For the text-containing cell, return its midpoint in (x, y) coordinate format. 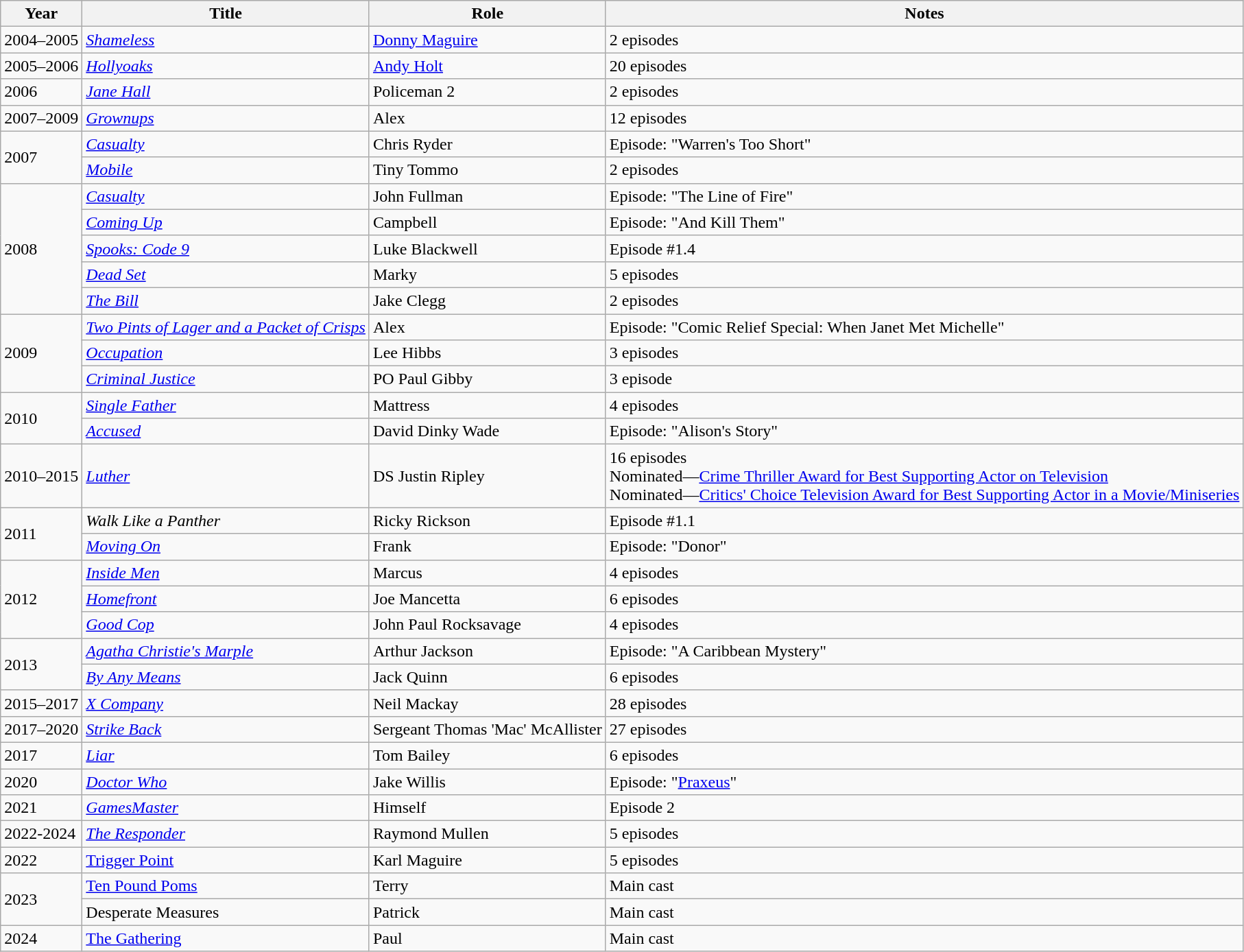
Episode #1.1 (924, 521)
Jake Clegg (487, 300)
Ten Pound Poms (226, 886)
Coming Up (226, 222)
2010–2015 (41, 476)
Policeman 2 (487, 92)
Two Pints of Lager and a Packet of Crisps (226, 327)
Moving On (226, 547)
Episode 2 (924, 808)
Karl Maguire (487, 860)
X Company (226, 703)
Episode: "Praxeus" (924, 781)
Chris Ryder (487, 144)
Episode: "The Line of Fire" (924, 196)
Occupation (226, 353)
Criminal Justice (226, 379)
John Fullman (487, 196)
2024 (41, 938)
Dead Set (226, 274)
2023 (41, 899)
Donny Maguire (487, 40)
2007–2009 (41, 118)
Andy Holt (487, 66)
Year (41, 14)
Accused (226, 431)
Lee Hibbs (487, 353)
Paul (487, 938)
By Any Means (226, 677)
Jane Hall (226, 92)
Ricky Rickson (487, 521)
2008 (41, 248)
Mattress (487, 405)
The Bill (226, 300)
27 episodes (924, 729)
David Dinky Wade (487, 431)
Episode: "A Caribbean Mystery" (924, 651)
Episode #1.4 (924, 248)
GamesMaster (226, 808)
2017 (41, 755)
2009 (41, 353)
The Responder (226, 834)
Himself (487, 808)
Episode: "And Kill Them" (924, 222)
Episode: "Warren's Too Short" (924, 144)
Role (487, 14)
2020 (41, 781)
Marcus (487, 573)
Jack Quinn (487, 677)
2004–2005 (41, 40)
20 episodes (924, 66)
2022-2024 (41, 834)
2005–2006 (41, 66)
Luke Blackwell (487, 248)
Trigger Point (226, 860)
Hollyoaks (226, 66)
Episode: "Comic Relief Special: When Janet Met Michelle" (924, 327)
2021 (41, 808)
Homefront (226, 599)
2012 (41, 599)
3 episode (924, 379)
Doctor Who (226, 781)
Tiny Tommo (487, 170)
Strike Back (226, 729)
PO Paul Gibby (487, 379)
Liar (226, 755)
2022 (41, 860)
2017–2020 (41, 729)
Sergeant Thomas 'Mac' McAllister (487, 729)
Raymond Mullen (487, 834)
2010 (41, 418)
Episode: "Donor" (924, 547)
2007 (41, 157)
Neil Mackay (487, 703)
28 episodes (924, 703)
DS Justin Ripley (487, 476)
Desperate Measures (226, 912)
2006 (41, 92)
2013 (41, 664)
Terry (487, 886)
Grownups (226, 118)
Joe Mancetta (487, 599)
Notes (924, 14)
Episode: "Alison's Story" (924, 431)
Title (226, 14)
John Paul Rocksavage (487, 625)
Shameless (226, 40)
Spooks: Code 9 (226, 248)
Jake Willis (487, 781)
Agatha Christie's Marple (226, 651)
12 episodes (924, 118)
Luther (226, 476)
2015–2017 (41, 703)
Single Father (226, 405)
3 episodes (924, 353)
Mobile (226, 170)
The Gathering (226, 938)
Arthur Jackson (487, 651)
Patrick (487, 912)
Tom Bailey (487, 755)
Marky (487, 274)
2011 (41, 534)
Walk Like a Panther (226, 521)
Campbell (487, 222)
Inside Men (226, 573)
Frank (487, 547)
Good Cop (226, 625)
